Locate the cell with the specified text and output its [X, Y] center coordinate. 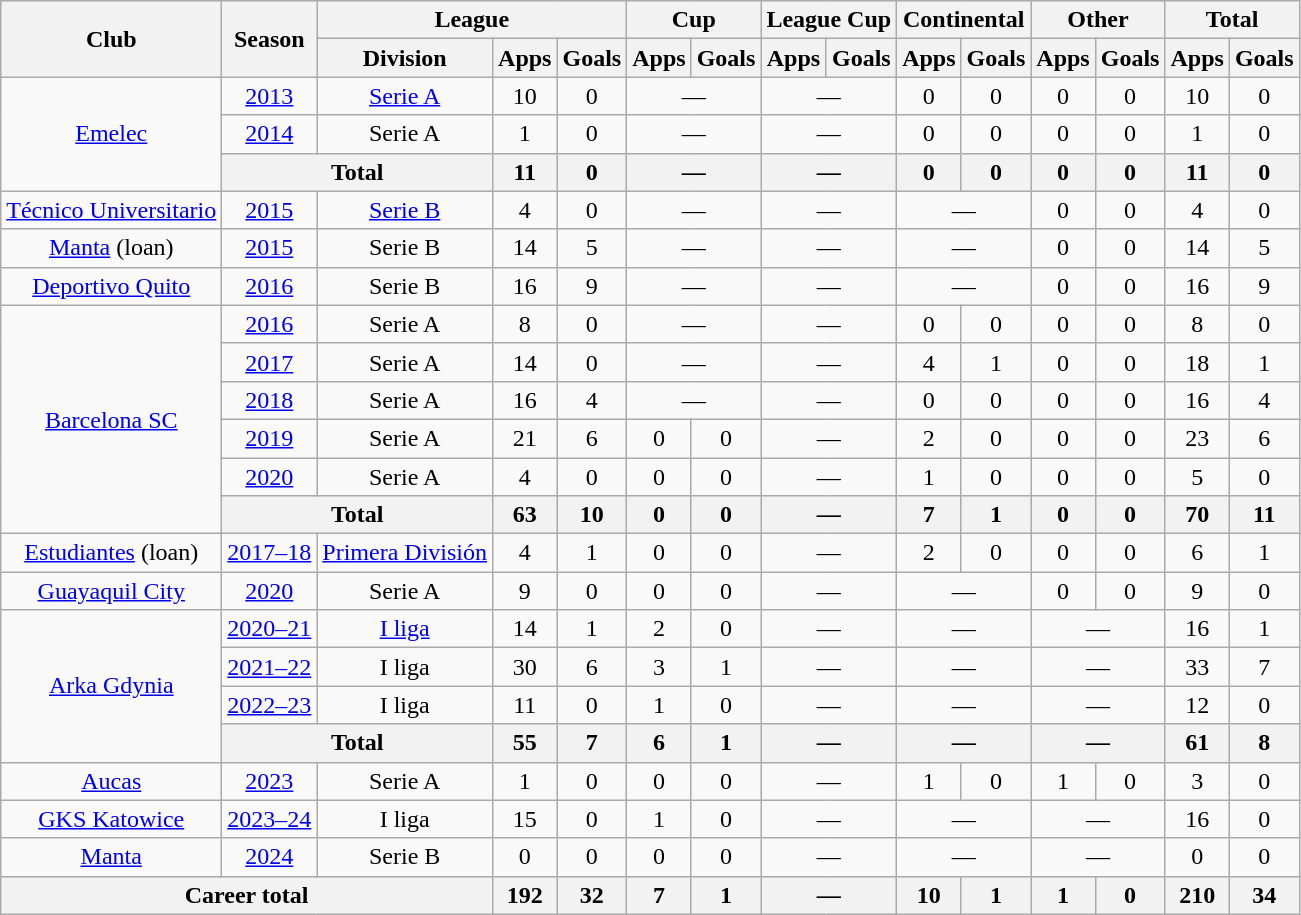
34 [1264, 895]
12 [1197, 705]
21 [525, 438]
2021–22 [270, 667]
Arka Gdynia [112, 686]
Career total [247, 895]
Guayaquil City [112, 591]
Deportivo Quito [112, 286]
32 [592, 895]
Club [112, 39]
League Cup [829, 20]
2024 [270, 857]
192 [525, 895]
2017 [270, 362]
210 [1197, 895]
Other [1098, 20]
2014 [270, 134]
63 [525, 515]
GKS Katowice [112, 819]
Emelec [112, 134]
23 [1197, 438]
League [472, 20]
2013 [270, 96]
2023–24 [270, 819]
Barcelona SC [112, 419]
18 [1197, 362]
Cup [694, 20]
Season [270, 39]
33 [1197, 667]
2017–18 [270, 553]
Manta [112, 857]
Estudiantes (loan) [112, 553]
2023 [270, 781]
Continental [964, 20]
Técnico Universitario [112, 210]
70 [1197, 515]
15 [525, 819]
Manta (loan) [112, 248]
2022–23 [270, 705]
55 [525, 743]
61 [1197, 743]
2019 [270, 438]
Division [405, 58]
Primera División [405, 553]
Aucas [112, 781]
2020–21 [270, 629]
2018 [270, 400]
30 [525, 667]
